Return (X, Y) of the center of cell containing provided text 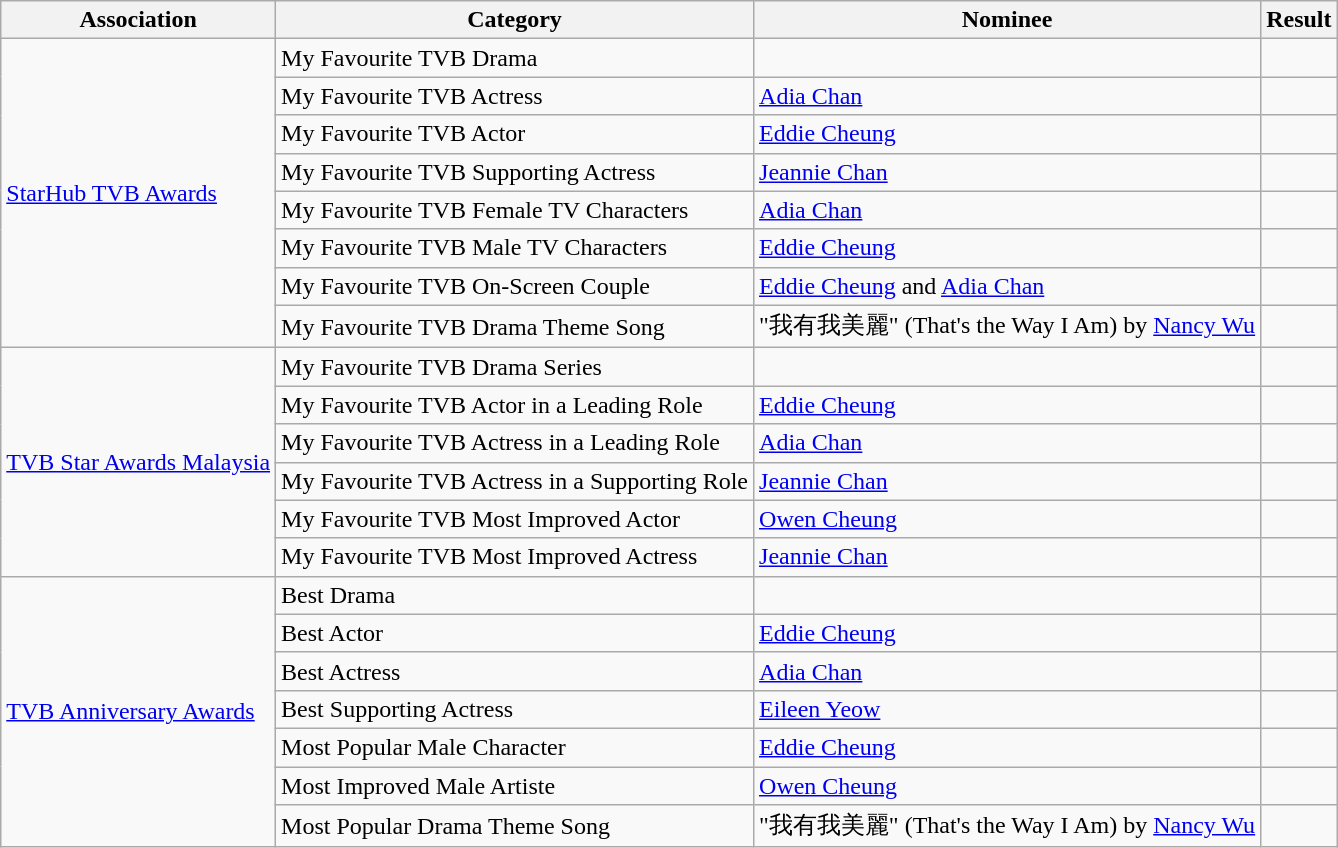
Best Drama (515, 595)
My Favourite TVB Supporting Actress (515, 172)
My Favourite TVB Male TV Characters (515, 248)
My Favourite TVB Actress in a Leading Role (515, 443)
My Favourite TVB Actress in a Supporting Role (515, 481)
Nominee (1008, 20)
My Favourite TVB Female TV Characters (515, 210)
My Favourite TVB Actor in a Leading Role (515, 405)
My Favourite TVB Most Improved Actress (515, 557)
TVB Star Awards Malaysia (138, 462)
Most Popular Drama Theme Song (515, 826)
Best Supporting Actress (515, 709)
Best Actress (515, 671)
My Favourite TVB Drama Series (515, 367)
Eileen Yeow (1008, 709)
Best Actor (515, 633)
Category (515, 20)
StarHub TVB Awards (138, 194)
TVB Anniversary Awards (138, 712)
Association (138, 20)
My Favourite TVB Actor (515, 134)
My Favourite TVB Actress (515, 96)
Most Improved Male Artiste (515, 785)
Eddie Cheung and Adia Chan (1008, 286)
My Favourite TVB Drama (515, 58)
Result (1299, 20)
My Favourite TVB Drama Theme Song (515, 326)
My Favourite TVB Most Improved Actor (515, 519)
My Favourite TVB On-Screen Couple (515, 286)
Most Popular Male Character (515, 747)
